Extract the [x, y] coordinate from the center of the cell holding the provided text.  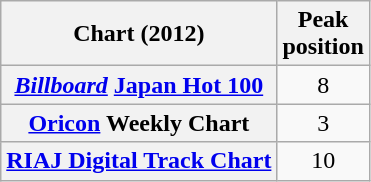
Billboard Japan Hot 100 [139, 85]
Peakposition [323, 34]
Oricon Weekly Chart [139, 123]
Chart (2012) [139, 34]
RIAJ Digital Track Chart [139, 161]
8 [323, 85]
10 [323, 161]
3 [323, 123]
